From the cell containing the given text, extract its center point as (X, Y) coordinate. 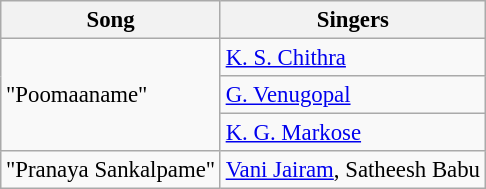
Singers (352, 20)
"Poomaaname" (111, 96)
G. Venugopal (352, 95)
K. S. Chithra (352, 58)
"Pranaya Sankalpame" (111, 170)
Song (111, 20)
Vani Jairam, Satheesh Babu (352, 170)
K. G. Markose (352, 133)
